Provide the (X, Y) coordinate of the cell's center where the given text is located.  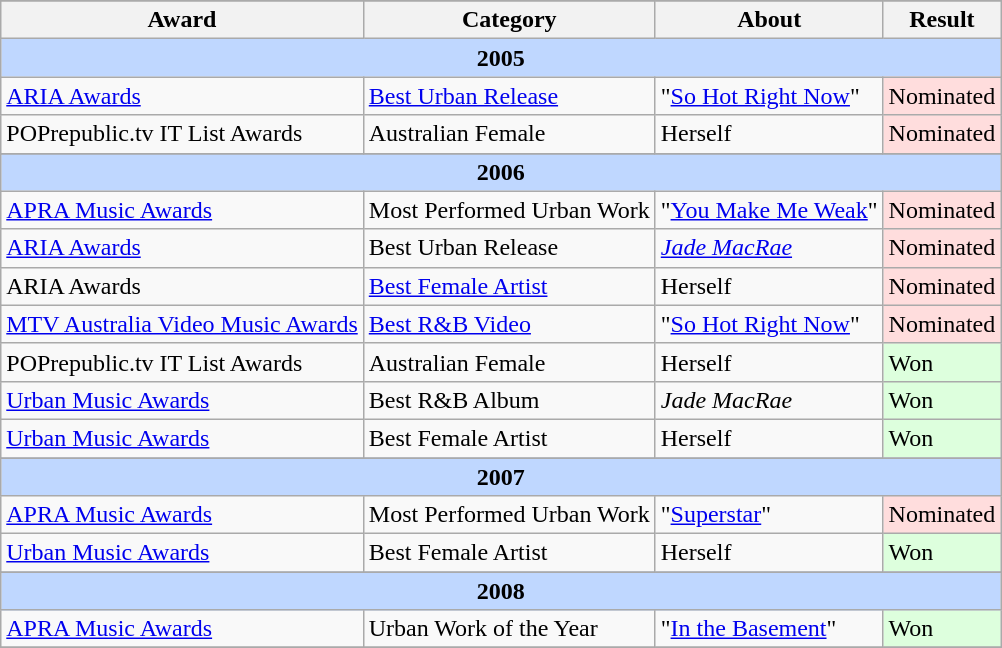
Award (182, 20)
2006 (501, 172)
Result (942, 20)
Category (509, 20)
"You Make Me Weak" (769, 210)
2007 (501, 477)
2005 (501, 58)
"Superstar" (769, 515)
"In the Basement" (769, 629)
MTV Australia Video Music Awards (182, 324)
Best R&B Video (509, 324)
Urban Work of the Year (509, 629)
Best R&B Album (509, 400)
About (769, 20)
2008 (501, 591)
